Scan for the cell matching the given text and deliver its [X, Y] coordinate at center. 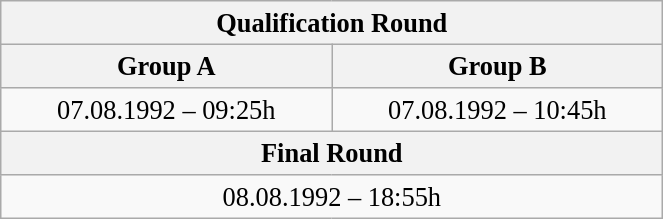
Group A [166, 66]
07.08.1992 – 09:25h [166, 109]
Final Round [332, 153]
07.08.1992 – 10:45h [498, 109]
08.08.1992 – 18:55h [332, 197]
Qualification Round [332, 22]
Group B [498, 66]
